Extract the (X, Y) coordinate from the center of the cell holding the provided text.  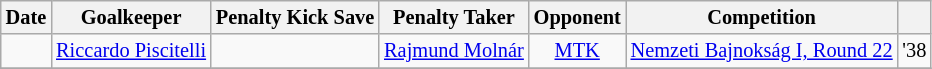
MTK (578, 51)
Riccardo Piscitelli (131, 51)
Penalty Taker (454, 17)
Opponent (578, 17)
Competition (762, 17)
'38 (915, 51)
Goalkeeper (131, 17)
Nemzeti Bajnokság I, Round 22 (762, 51)
Penalty Kick Save (295, 17)
Date (26, 17)
Rajmund Molnár (454, 51)
